Return the [x, y] coordinate for the center point of the cell that contains the specified text.  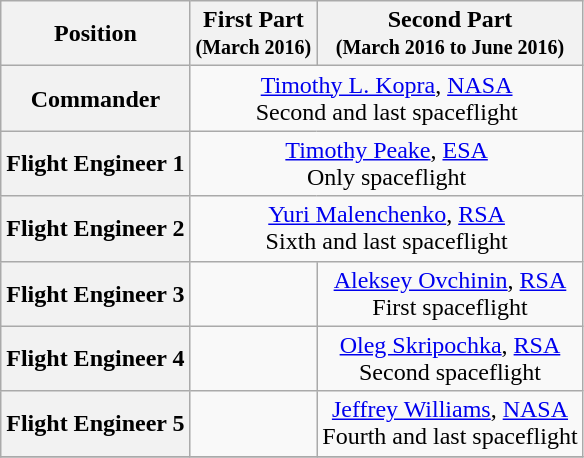
First Part(March 2016) [254, 34]
Second Part(March 2016 to June 2016) [450, 34]
Flight Engineer 1 [96, 164]
Flight Engineer 2 [96, 228]
Aleksey Ovchinin, RSAFirst spaceflight [450, 294]
Timothy Peake, ESAOnly spaceflight [386, 164]
Timothy L. Kopra, NASA Second and last spaceflight [386, 98]
Position [96, 34]
Flight Engineer 4 [96, 358]
Yuri Malenchenko, RSASixth and last spaceflight [386, 228]
Jeffrey Williams, NASAFourth and last spaceflight [450, 424]
Oleg Skripochka, RSASecond spaceflight [450, 358]
Flight Engineer 5 [96, 424]
Flight Engineer 3 [96, 294]
Commander [96, 98]
